Determine the (X, Y) coordinate at the center of the cell enclosing the given text.  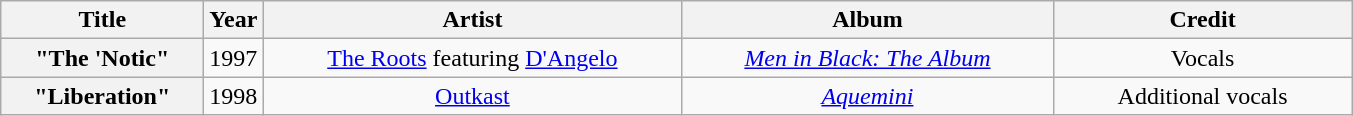
Vocals (1202, 58)
Credit (1202, 20)
Men in Black: The Album (868, 58)
Title (102, 20)
1997 (234, 58)
Artist (472, 20)
Aquemini (868, 96)
The Roots featuring D'Angelo (472, 58)
Album (868, 20)
Year (234, 20)
Outkast (472, 96)
1998 (234, 96)
Additional vocals (1202, 96)
"Liberation" (102, 96)
"The 'Notic" (102, 58)
